Locate the cell with the specified text and output its [X, Y] center coordinate. 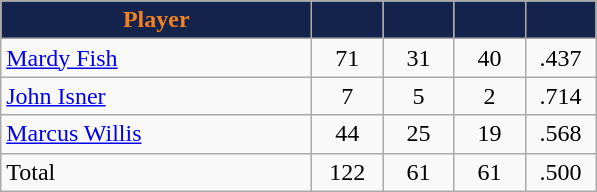
31 [418, 58]
2 [490, 96]
40 [490, 58]
.568 [560, 134]
Marcus Willis [156, 134]
19 [490, 134]
Player [156, 20]
John Isner [156, 96]
Mardy Fish [156, 58]
.437 [560, 58]
.500 [560, 172]
5 [418, 96]
122 [348, 172]
71 [348, 58]
25 [418, 134]
Total [156, 172]
.714 [560, 96]
44 [348, 134]
7 [348, 96]
